For the text-containing cell, return its midpoint in (X, Y) coordinate format. 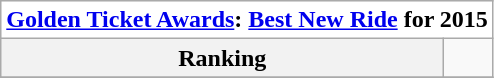
Ranking (222, 58)
Golden Ticket Awards: Best New Ride for 2015 (248, 20)
